Output the [X, Y] coordinate of the center of the cell containing the given text.  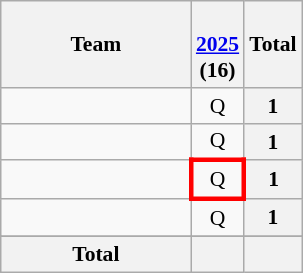
Team [96, 44]
2025(16) [218, 44]
